For the text-containing cell, return its midpoint in [x, y] coordinate format. 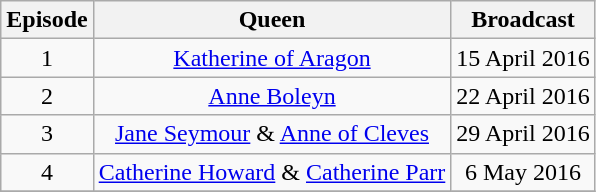
Jane Seymour & Anne of Cleves [272, 134]
Queen [272, 20]
1 [47, 58]
29 April 2016 [523, 134]
Anne Boleyn [272, 96]
3 [47, 134]
15 April 2016 [523, 58]
Catherine Howard & Catherine Parr [272, 172]
Episode [47, 20]
Broadcast [523, 20]
22 April 2016 [523, 96]
6 May 2016 [523, 172]
Katherine of Aragon [272, 58]
4 [47, 172]
2 [47, 96]
